Output the (x, y) coordinate of the center of the cell containing the given text.  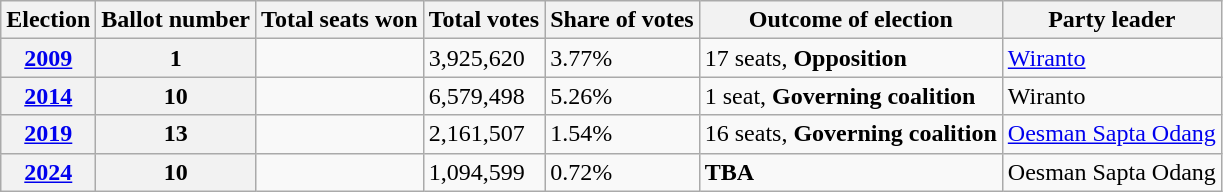
Election (48, 20)
Party leader (1112, 20)
Share of votes (622, 20)
1,094,599 (484, 172)
13 (176, 134)
17 seats, Opposition (850, 58)
Outcome of election (850, 20)
1 seat, Governing coalition (850, 96)
1 (176, 58)
3.77% (622, 58)
2,161,507 (484, 134)
5.26% (622, 96)
0.72% (622, 172)
Total seats won (340, 20)
Total votes (484, 20)
TBA (850, 172)
16 seats, Governing coalition (850, 134)
Ballot number (176, 20)
1.54% (622, 134)
2014 (48, 96)
2024 (48, 172)
2019 (48, 134)
3,925,620 (484, 58)
6,579,498 (484, 96)
2009 (48, 58)
